Scan for the cell matching the given text and deliver its [x, y] coordinate at center. 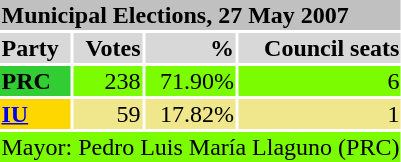
238 [108, 81]
PRC [36, 81]
Mayor: Pedro Luis María Llaguno (PRC) [200, 147]
6 [319, 81]
Municipal Elections, 27 May 2007 [200, 15]
17.82% [190, 114]
1 [319, 114]
IU [36, 114]
% [190, 48]
Votes [108, 48]
Party [36, 48]
59 [108, 114]
Council seats [319, 48]
71.90% [190, 81]
